For the text-containing cell, return its midpoint in (X, Y) coordinate format. 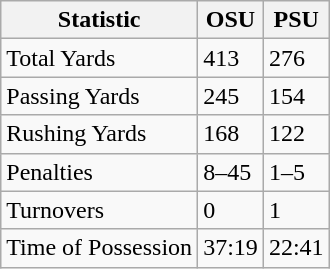
168 (231, 134)
Penalties (100, 172)
413 (231, 58)
1–5 (296, 172)
37:19 (231, 248)
PSU (296, 20)
Rushing Yards (100, 134)
122 (296, 134)
22:41 (296, 248)
Passing Yards (100, 96)
Statistic (100, 20)
154 (296, 96)
8–45 (231, 172)
1 (296, 210)
Turnovers (100, 210)
Time of Possession (100, 248)
Total Yards (100, 58)
276 (296, 58)
OSU (231, 20)
245 (231, 96)
0 (231, 210)
